Extract the [x, y] coordinate from the center of the cell holding the provided text.  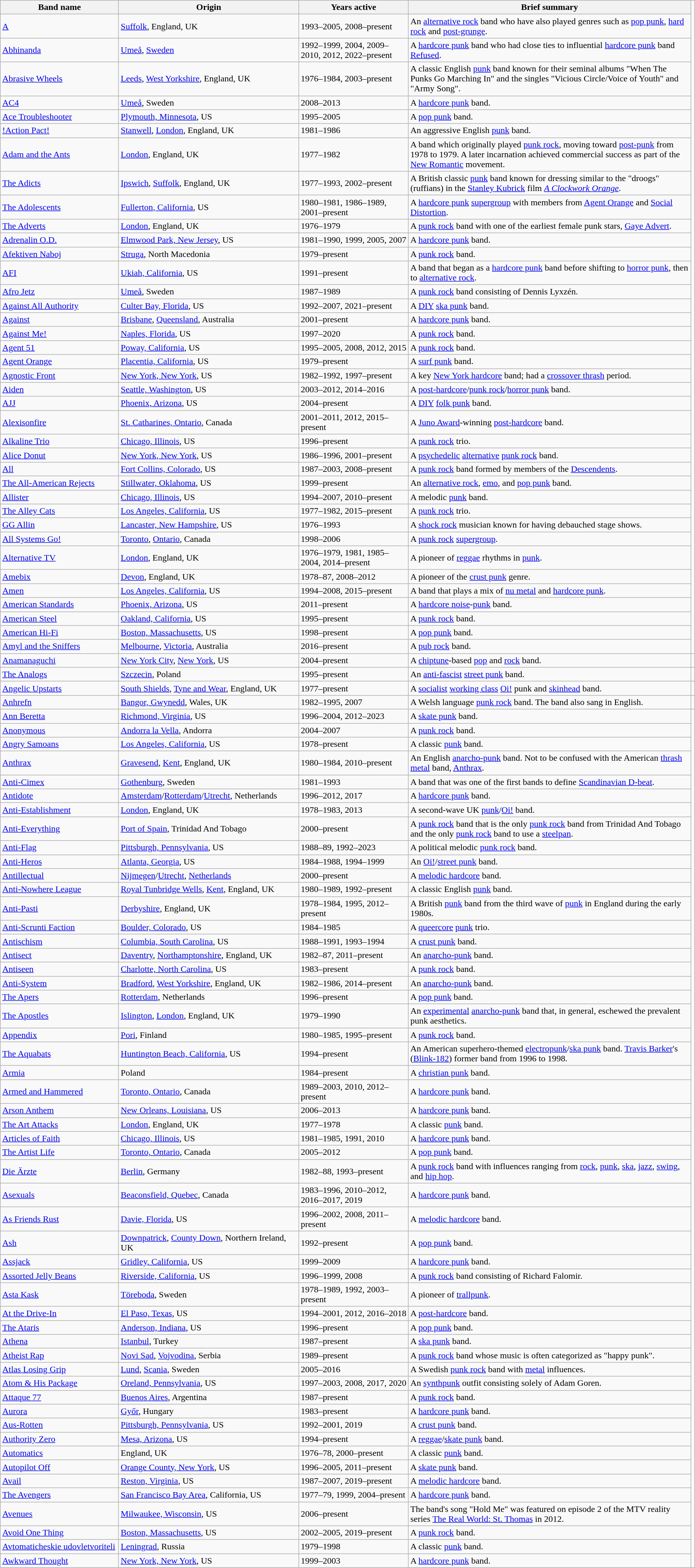
1987–1989 [353, 292]
1992–1999, 2004, 2009–2010, 2012, 2022–present [353, 50]
2005–2012 [353, 1152]
American Steel [59, 618]
New Orleans, Louisiana, US [209, 1110]
1984–1988, 1994–1999 [353, 862]
All Systems Go! [59, 539]
Alexisonfire [59, 422]
Attaque 77 [59, 1397]
Allister [59, 497]
A punk rock band that is the only punk rock band from Trinidad And Tobago and the only punk rock band to use a steelpan. [549, 829]
Angry Samoans [59, 744]
Appendix [59, 1035]
Andorra la Vella, Andorra [209, 730]
Alice Donut [59, 455]
A Juno Award-winning post-hardcore band. [549, 422]
Beaconsfield, Quebec, Canada [209, 1195]
1989–2003, 2010, 2012–present [353, 1092]
Islington, London, England, UK [209, 1016]
The Aquabats [59, 1054]
The Avengers [59, 1495]
Melbourne, Victoria, Australia [209, 646]
Anamanaguchi [59, 660]
1981–1990, 1999, 2005, 2007 [353, 240]
An American superhero-themed electropunk/ska punk band. Travis Barker's (Blink-182) former band from 1996 to 1998. [549, 1054]
Anti-Nowhere League [59, 889]
Elmwood Park, New Jersey, US [209, 240]
Awkward Thought [59, 1561]
An alternative rock, emo, and pop punk band. [549, 483]
Autopilot Off [59, 1467]
1982–1995, 2007 [353, 702]
Szczecin, Poland [209, 674]
Istanbul, Turkey [209, 1341]
1988–89, 1992–2023 [353, 848]
Devon, England, UK [209, 577]
Ann Beretta [59, 716]
1978–87, 2008–2012 [353, 577]
2003–2012, 2014–2016 [353, 389]
As Friends Rust [59, 1219]
Agnostic Front [59, 375]
Origin [209, 7]
1979–1990 [353, 1016]
A [59, 26]
Alternative TV [59, 558]
1977–1982, 2015–present [353, 511]
A political melodic punk rock band. [549, 848]
The band's song "Hold Me" was featured on episode 2 of the MTV reality series The Real World: St. Thomas in 2012. [549, 1513]
Against [59, 320]
Afro Jetz [59, 292]
!Action Pact! [59, 131]
Brisbane, Queensland, Australia [209, 320]
El Paso, Texas, US [209, 1314]
Antiseen [59, 969]
A punk rock band whose music is often categorized as "happy punk". [549, 1355]
1987–2003, 2008–present [353, 469]
An aggressive English punk band. [549, 131]
Anti-System [59, 983]
1981–1986 [353, 131]
A Welsh language punk rock band. The band also sang in English. [549, 702]
1980–1985, 1995–present [353, 1035]
Derbyshire, England, UK [209, 908]
New York City, New York, US [209, 660]
Afektiven Naboj [59, 254]
1995–2005 [353, 117]
Reston, Virginia, US [209, 1481]
Alkaline Trio [59, 441]
A second-wave UK punk/Oi! band. [549, 810]
The Adolescents [59, 207]
2005–2016 [353, 1369]
Atlas Losing Grip [59, 1369]
Abrasive Wheels [59, 79]
A punk rock supergroup. [549, 539]
Columbia, South Carolina, US [209, 941]
Anhrefn [59, 702]
1976–1984, 2003–present [353, 79]
A shock rock musician known for having debauched stage shows. [549, 525]
A British classic punk band known for dressing similar to the "droogs" (ruffians) in the Stanley Kubrick film A Clockwork Orange. [549, 183]
At the Drive-In [59, 1314]
Töreboda, Sweden [209, 1295]
A British punk band from the third wave of punk in England during the early 1980s. [549, 908]
1980–1989, 1992–present [353, 889]
An Oi!/street punk band. [549, 862]
The Ataris [59, 1328]
Anti-Cimex [59, 782]
Pori, Finland [209, 1035]
Assjack [59, 1262]
Atheist Rap [59, 1355]
Amsterdam/Rotterdam/Utrecht, Netherlands [209, 796]
An synthpunk outfit consisting solely of Adam Goren. [549, 1383]
Richmond, Virginia, US [209, 716]
1978–1983, 2013 [353, 810]
The Art Attacks [59, 1124]
Lancaster, New Hampshire, US [209, 525]
A hardcore noise-punk band. [549, 605]
1978–1989, 1992, 2003–present [353, 1295]
1982–87, 2011–present [353, 955]
Adrenalin O.D. [59, 240]
Automatics [59, 1453]
A reggae/skate punk band. [549, 1439]
Nijmegen/Utrecht, Netherlands [209, 875]
The Adverts [59, 226]
2016–present [353, 646]
Anti-Flag [59, 848]
Fullerton, California, US [209, 207]
A post-hardcore band. [549, 1314]
1996–2004, 2012–2023 [353, 716]
Anti-Everything [59, 829]
An alternative rock band who have also played genres such as pop punk, hard rock and post-grunge. [549, 26]
Anti-Establishment [59, 810]
1993–2005, 2008–present [353, 26]
Brief summary [549, 7]
Mesa, Arizona, US [209, 1439]
A pioneer of trallpunk. [549, 1295]
Amen [59, 591]
Orange County, New York, US [209, 1467]
Bradford, West Yorkshire, England, UK [209, 983]
1977–1978 [353, 1124]
Asta Kask [59, 1295]
A band that was one of the first bands to define Scandinavian D-beat. [549, 782]
Berlin, Germany [209, 1171]
1984–1985 [353, 927]
A punk rock band with influences ranging from rock, punk, ska, jazz, swing, and hip hop. [549, 1171]
1980–1981, 1986–1989, 2001–present [353, 207]
Charlotte, North Carolina, US [209, 969]
A post-hardcore/punk rock/horror punk band. [549, 389]
Leningrad, Russia [209, 1547]
A key New York hardcore band; had a crossover thrash period. [549, 375]
1996–2005, 2011–present [353, 1467]
Anti-Pasti [59, 908]
Oakland, California, US [209, 618]
2001–2011, 2012, 2015–present [353, 422]
A hardcore punk band who had close ties to influential hardcore punk band Refused. [549, 50]
Suffolk, England, UK [209, 26]
Agent Orange [59, 361]
Fort Collins, Colorado, US [209, 469]
Athena [59, 1341]
American Hi-Fi [59, 632]
GG Allin [59, 525]
1998–2006 [353, 539]
1982–1986, 2014–present [353, 983]
A pioneer of the crust punk genre. [549, 577]
Amebix [59, 577]
Atlanta, Georgia, US [209, 862]
A christian punk band. [549, 1073]
1976–1993 [353, 525]
Years active [353, 7]
Placentia, California, US [209, 361]
1978–1984, 1995, 2012–present [353, 908]
Adam and the Ants [59, 154]
Against All Authority [59, 306]
A classic English punk band. [549, 889]
1992–2001, 2019 [353, 1425]
2001–present [353, 320]
1994–2001, 2012, 2016–2018 [353, 1314]
1999–present [353, 483]
Davie, Florida, US [209, 1219]
2008–2013 [353, 103]
Aiden [59, 389]
2011–present [353, 605]
Antischism [59, 941]
1976–1979 [353, 226]
Bangor, Gwynedd, Wales, UK [209, 702]
1981–1993 [353, 782]
A punk rock band with one of the earliest female punk stars, Gaye Advert. [549, 226]
Seattle, Washington, US [209, 389]
A ska punk band. [549, 1341]
The Artist Life [59, 1152]
Ace Troubleshooter [59, 117]
Anonymous [59, 730]
Agent 51 [59, 348]
Daventry, Northamptonshire, England, UK [209, 955]
The Analogs [59, 674]
Gothenburg, Sweden [209, 782]
Naples, Florida, US [209, 334]
1980–1984, 2010–present [353, 763]
Stanwell, London, England, UK [209, 131]
The Alley Cats [59, 511]
A pub rock band. [549, 646]
A surf punk band. [549, 361]
A socialist working class Oi! punk and skinhead band. [549, 688]
South Shields, Tyne and Wear, England, UK [209, 688]
Avtomaticheskie udovletvoriteli [59, 1547]
1988–1991, 1993–1994 [353, 941]
Plymouth, Minnesota, US [209, 117]
1994–2008, 2015–present [353, 591]
Abhinanda [59, 50]
1999–2009 [353, 1262]
Gridley, California, US [209, 1262]
An experimental anarcho-punk band that, in general, eschewed the prevalent punk aesthetics. [549, 1016]
Avenues [59, 1513]
1977–1982 [353, 154]
A chiptune-based pop and rock band. [549, 660]
1981–1985, 1991, 2010 [353, 1138]
Rotterdam, Netherlands [209, 997]
1989–present [353, 1355]
Port of Spain, Trinidad And Tobago [209, 829]
1996–2012, 2017 [353, 796]
2006–present [353, 1513]
1997–2020 [353, 334]
1986–1996, 2001–present [353, 455]
Ipswich, Suffolk, England, UK [209, 183]
A punk rock band consisting of Dennis Lyxzén. [549, 292]
Antidote [59, 796]
The Adicts [59, 183]
Die Ärzte [59, 1171]
2006–2013 [353, 1110]
England, UK [209, 1453]
1977–1993, 2002–present [353, 183]
A melodic punk band. [549, 497]
The Apers [59, 997]
Against Me! [59, 334]
Culter Bay, Florida, US [209, 306]
Anderson, Indiana, US [209, 1328]
Avoid One Thing [59, 1533]
2002–2005, 2019–present [353, 1533]
Buenos Aires, Argentina [209, 1397]
1994–2007, 2010–present [353, 497]
Armia [59, 1073]
1976–1979, 1981, 1985–2004, 2014–present [353, 558]
Leeds, West Yorkshire, England, UK [209, 79]
1997–2003, 2008, 2017, 2020 [353, 1383]
The All-American Rejects [59, 483]
1983–1996, 2010–2012, 2016–2017, 2019 [353, 1195]
AFI [59, 273]
1978–present [353, 744]
1991–present [353, 273]
Stillwater, Oklahoma, US [209, 483]
A pioneer of reggae rhythms in punk. [549, 558]
1976–78, 2000–present [353, 1453]
1999–2003 [353, 1561]
Anti-Scrunti Faction [59, 927]
The Apostles [59, 1016]
Atom & His Package [59, 1383]
Oreland, Pennsylvania, US [209, 1383]
Poland [209, 1073]
Arson Anthem [59, 1110]
Articles of Faith [59, 1138]
Aus-Rotten [59, 1425]
Gravesend, Kent, England, UK [209, 763]
1987–2007, 2019–present [353, 1481]
Anthrax [59, 763]
1992–present [353, 1243]
A punk rock band formed by members of the Descendents. [549, 469]
An anti-fascist street punk band. [549, 674]
Aurora [59, 1411]
Riverside, California, US [209, 1275]
1977–present [353, 688]
Antisect [59, 955]
Angelic Upstarts [59, 688]
A psychedelic alternative punk rock band. [549, 455]
AJJ [59, 403]
1979–1998 [353, 1547]
A band that began as a hardcore punk band before shifting to horror punk, then to alternative rock. [549, 273]
Band name [59, 7]
Amyl and the Sniffers [59, 646]
Novi Sad, Vojvodina, Serbia [209, 1355]
1984–present [353, 1073]
1982–1992, 1997–present [353, 375]
1982–88, 1993–present [353, 1171]
Anti-Heros [59, 862]
Győr, Hungary [209, 1411]
St. Catharines, Ontario, Canada [209, 422]
Assorted Jelly Beans [59, 1275]
American Standards [59, 605]
Ukiah, California, US [209, 273]
San Francisco Bay Area, California, US [209, 1495]
Antillectual [59, 875]
A DIY ska punk band. [549, 306]
Armed and Hammered [59, 1092]
A Swedish punk rock band with metal influences. [549, 1369]
Huntington Beach, California, US [209, 1054]
Ash [59, 1243]
1992–2007, 2021–present [353, 306]
Lund, Scania, Sweden [209, 1369]
Asexuals [59, 1195]
Struga, North Macedonia [209, 254]
1996–2002, 2008, 2011–present [353, 1219]
2004–2007 [353, 730]
An English anarcho-punk band. Not to be confused with the American thrash metal band, Anthrax. [549, 763]
A DIY folk punk band. [549, 403]
A band that plays a mix of nu metal and hardcore punk. [549, 591]
Milwaukee, Wisconsin, US [209, 1513]
A queercore punk trio. [549, 927]
1995–2005, 2008, 2012, 2015 [353, 348]
All [59, 469]
Royal Tunbridge Wells, Kent, England, UK [209, 889]
AC4 [59, 103]
Avail [59, 1481]
Poway, California, US [209, 348]
A punk rock band consisting of Richard Falomir. [549, 1275]
1977–79, 1999, 2004–present [353, 1495]
Authority Zero [59, 1439]
Downpatrick, County Down, Northern Ireland, UK [209, 1243]
Boulder, Colorado, US [209, 927]
1998–present [353, 632]
A hardcore punk supergroup with members from Agent Orange and Social Distortion. [549, 207]
1996–1999, 2008 [353, 1275]
